For the text-containing cell, return its midpoint in [X, Y] coordinate format. 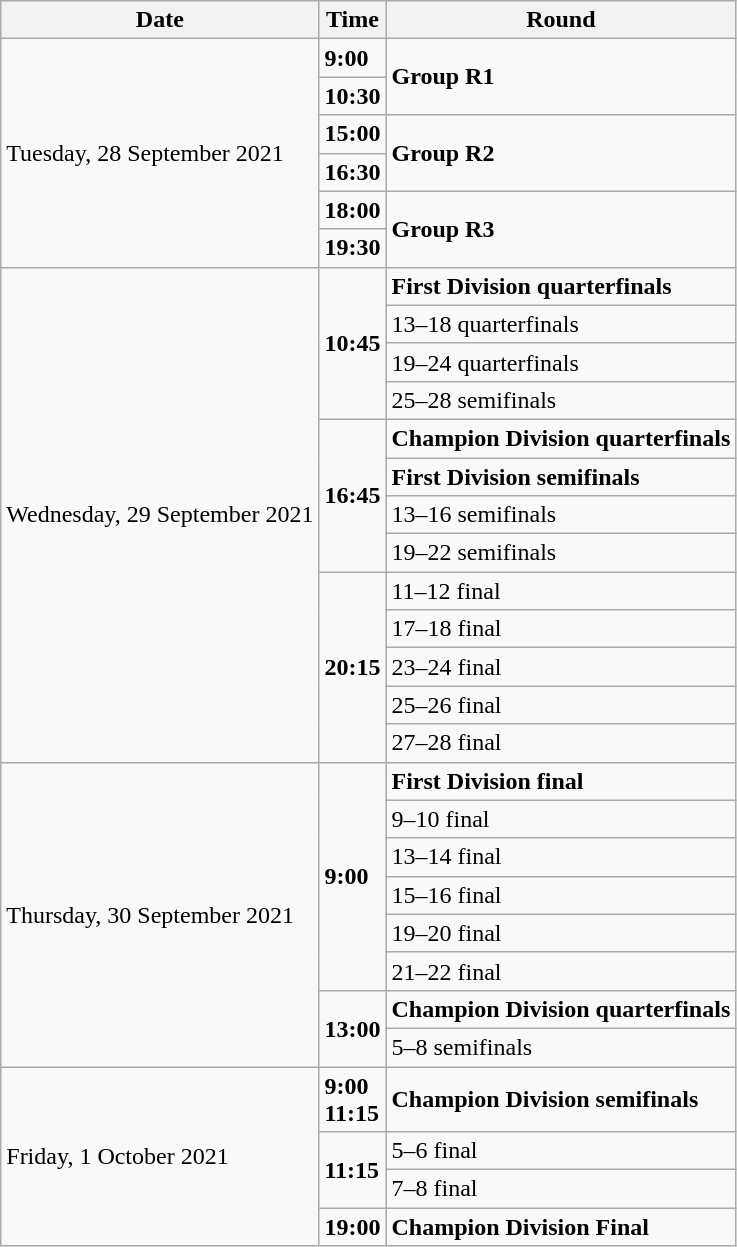
10:45 [352, 343]
20:15 [352, 667]
9–10 final [561, 819]
5–6 final [561, 1151]
21–22 final [561, 971]
Wednesday, 29 September 2021 [160, 514]
13:00 [352, 1028]
13–14 final [561, 857]
First Division quarterfinals [561, 286]
Thursday, 30 September 2021 [160, 914]
18:00 [352, 210]
Group R1 [561, 77]
Time [352, 20]
7–8 final [561, 1189]
17–18 final [561, 629]
First Division final [561, 781]
Champion Division semifinals [561, 1098]
10:30 [352, 96]
16:45 [352, 495]
27–28 final [561, 743]
Group R2 [561, 153]
11–12 final [561, 591]
Tuesday, 28 September 2021 [160, 153]
25–28 semifinals [561, 400]
Date [160, 20]
15–16 final [561, 895]
23–24 final [561, 667]
19–24 quarterfinals [561, 362]
15:00 [352, 134]
9:0011:15 [352, 1098]
13–18 quarterfinals [561, 324]
Champion Division Final [561, 1227]
19:30 [352, 248]
19:00 [352, 1227]
19–22 semifinals [561, 553]
Group R3 [561, 229]
25–26 final [561, 705]
11:15 [352, 1170]
First Division semifinals [561, 477]
16:30 [352, 172]
Friday, 1 October 2021 [160, 1156]
13–16 semifinals [561, 515]
Round [561, 20]
5–8 semifinals [561, 1047]
19–20 final [561, 933]
